Pinpoint the cell where the given text exists, returning its (x, y) midpoint coordinate. 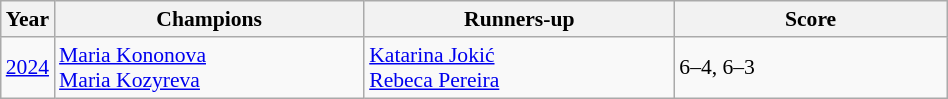
Runners-up (519, 19)
Year (28, 19)
Katarina Jokić Rebeca Pereira (519, 68)
Champions (209, 19)
6–4, 6–3 (810, 68)
Score (810, 19)
Maria Kononova Maria Kozyreva (209, 68)
2024 (28, 68)
